Extract the [x, y] coordinate from the center of the cell holding the provided text.  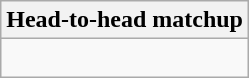
Head-to-head matchup [125, 20]
